Detect which cell encompasses the target text, then output its (x, y) center coordinate. 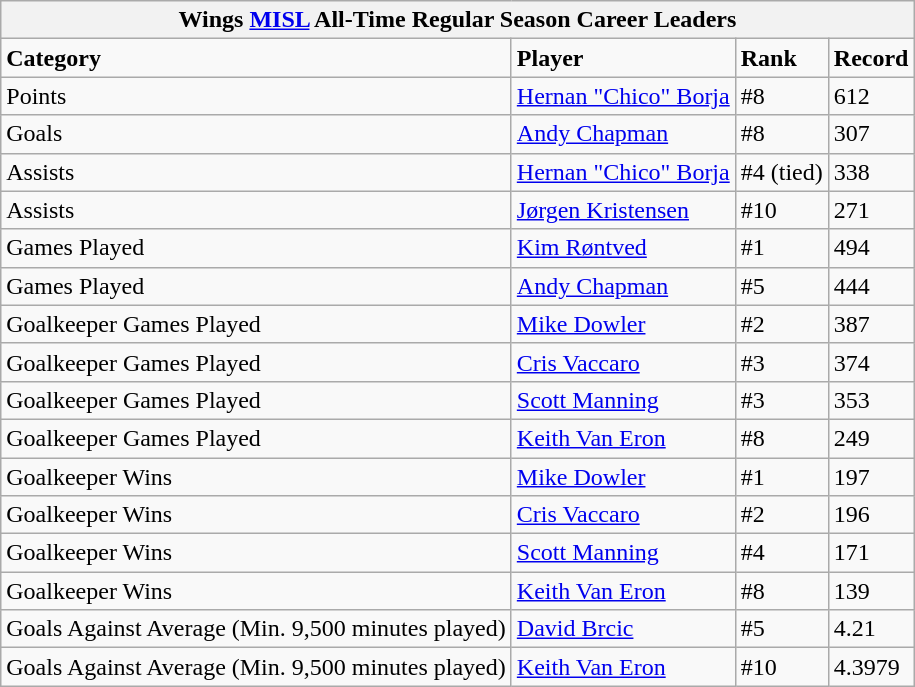
249 (871, 438)
4.21 (871, 629)
Wings MISL All-Time Regular Season Career Leaders (458, 20)
Record (871, 58)
Player (623, 58)
Points (256, 96)
196 (871, 515)
David Brcic (623, 629)
Category (256, 58)
494 (871, 248)
612 (871, 96)
387 (871, 324)
Rank (782, 58)
Kim Røntved (623, 248)
139 (871, 591)
#4 (782, 553)
Jørgen Kristensen (623, 210)
4.3979 (871, 667)
Goals (256, 134)
338 (871, 172)
374 (871, 362)
444 (871, 286)
197 (871, 477)
271 (871, 210)
171 (871, 553)
353 (871, 400)
#4 (tied) (782, 172)
307 (871, 134)
